Return [X, Y] of the center of cell containing provided text 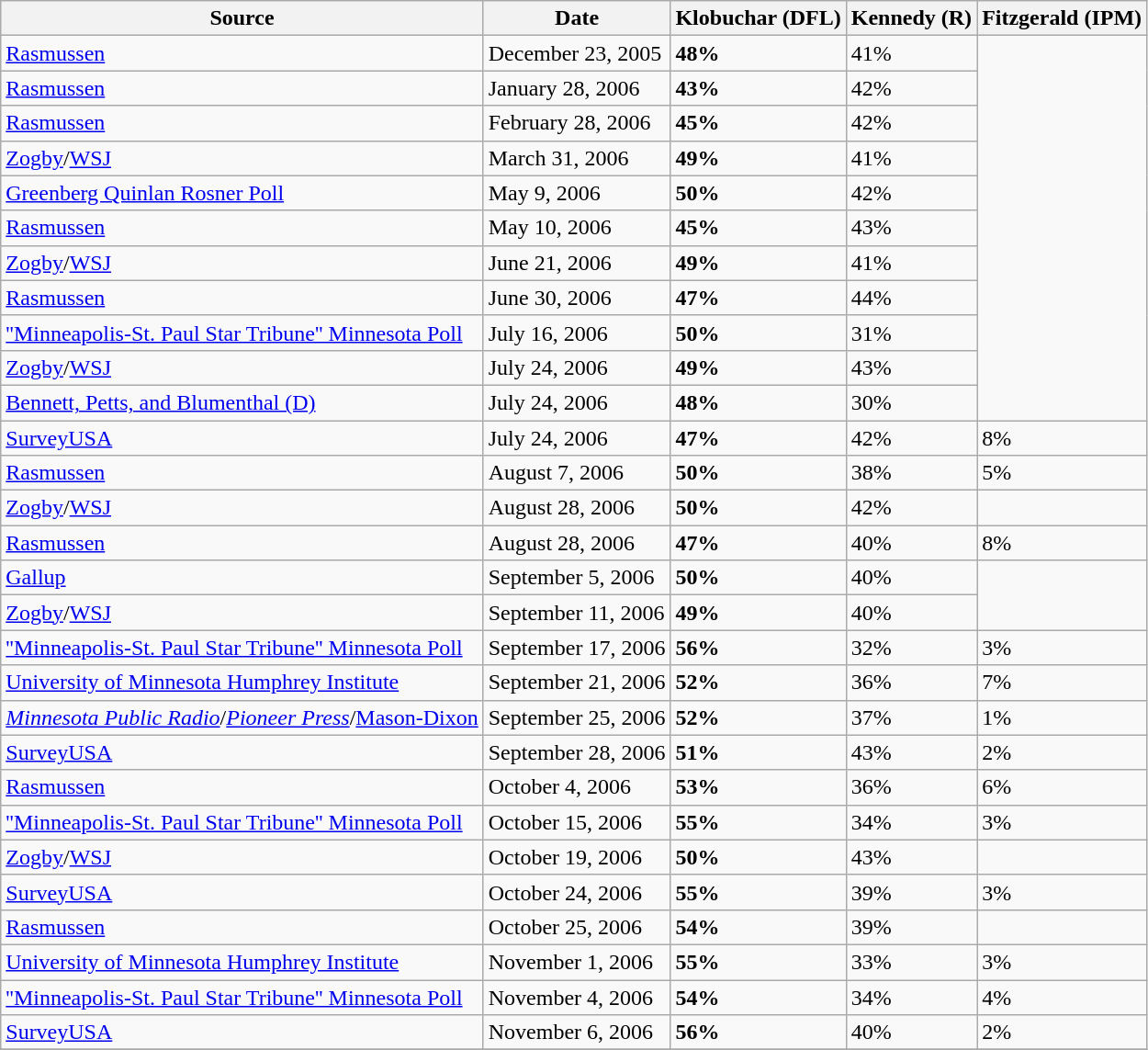
Minnesota Public Radio/Pioneer Press/Mason-Dixon [242, 717]
44% [911, 298]
51% [759, 752]
September 25, 2006 [577, 717]
September 5, 2006 [577, 578]
32% [911, 648]
September 17, 2006 [577, 648]
October 15, 2006 [577, 822]
October 25, 2006 [577, 927]
November 6, 2006 [577, 1033]
August 7, 2006 [577, 473]
February 28, 2006 [577, 123]
Bennett, Petts, and Blumenthal (D) [242, 402]
Date [577, 18]
33% [911, 962]
7% [1062, 683]
June 21, 2006 [577, 263]
53% [759, 787]
Greenberg Quinlan Rosner Poll [242, 193]
31% [911, 333]
4% [1062, 997]
37% [911, 717]
March 31, 2006 [577, 158]
Fitzgerald (IPM) [1062, 18]
September 21, 2006 [577, 683]
October 4, 2006 [577, 787]
May 10, 2006 [577, 228]
January 28, 2006 [577, 88]
Klobuchar (DFL) [759, 18]
30% [911, 402]
October 24, 2006 [577, 892]
November 1, 2006 [577, 962]
Source [242, 18]
38% [911, 473]
June 30, 2006 [577, 298]
July 16, 2006 [577, 333]
September 28, 2006 [577, 752]
1% [1062, 717]
Kennedy (R) [911, 18]
September 11, 2006 [577, 613]
November 4, 2006 [577, 997]
6% [1062, 787]
December 23, 2005 [577, 53]
October 19, 2006 [577, 857]
May 9, 2006 [577, 193]
5% [1062, 473]
Gallup [242, 578]
